Capture the cell that displays the provided text and extract its [x, y] central coordinate. 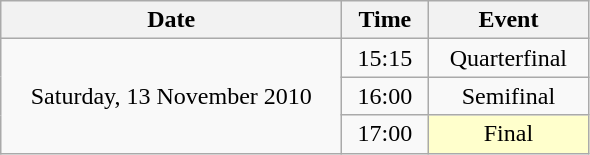
Final [508, 134]
Semifinal [508, 96]
15:15 [385, 58]
Date [172, 20]
16:00 [385, 96]
Event [508, 20]
Saturday, 13 November 2010 [172, 96]
Quarterfinal [508, 58]
Time [385, 20]
17:00 [385, 134]
